Search for the cell housing the specified text and yield its [x, y] center coordinate. 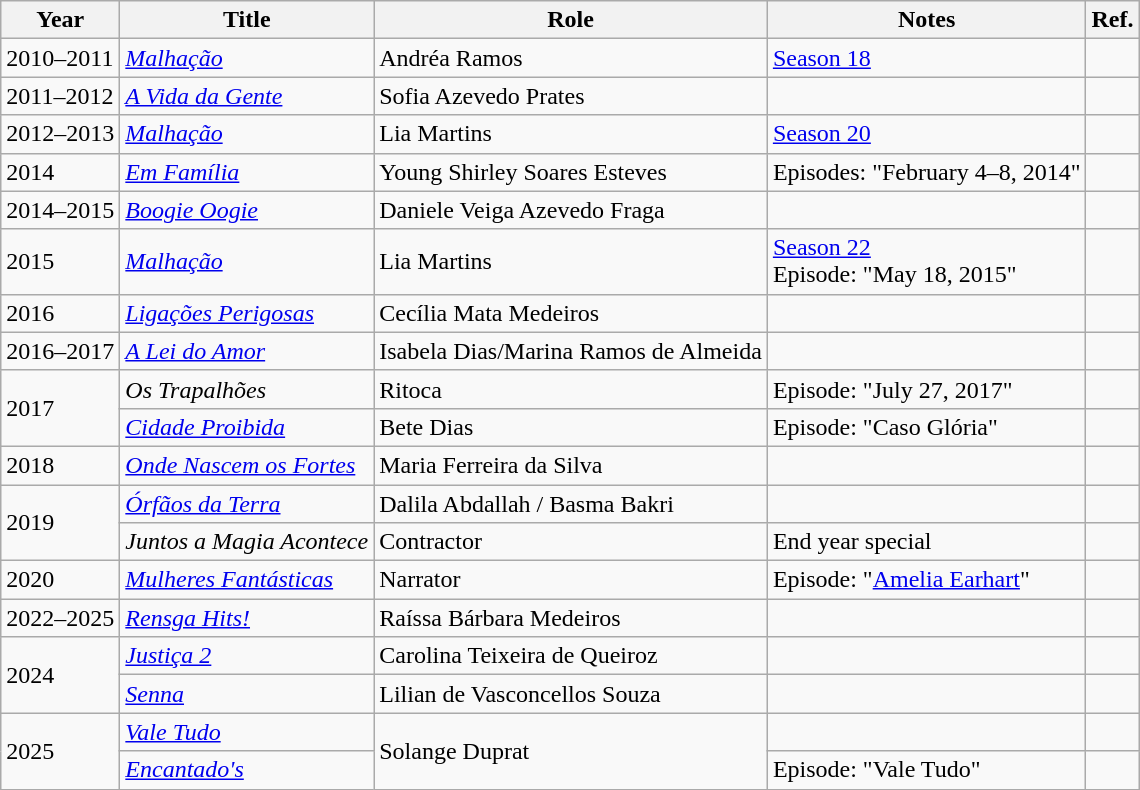
Cidade Proibida [247, 427]
Episode: "Caso Glória" [926, 427]
A Vida da Gente [247, 96]
2017 [60, 408]
Episode: "Vale Tudo" [926, 770]
Episodes: "February 4–8, 2014" [926, 172]
2024 [60, 675]
Cecília Mata Medeiros [571, 313]
Isabela Dias/Marina Ramos de Almeida [571, 351]
Órfãos da Terra [247, 503]
2020 [60, 580]
2019 [60, 522]
Contractor [571, 542]
Ritoca [571, 389]
2015 [60, 262]
Season 22 Episode: "May 18, 2015" [926, 262]
Lilian de Vasconcellos Souza [571, 694]
A Lei do Amor [247, 351]
Solange Duprat [571, 751]
Senna [247, 694]
Encantado's [247, 770]
2016 [60, 313]
Notes [926, 20]
Raíssa Bárbara Medeiros [571, 618]
Year [60, 20]
2011–2012 [60, 96]
Role [571, 20]
Carolina Teixeira de Queiroz [571, 656]
Maria Ferreira da Silva [571, 465]
Juntos a Magia Acontece [247, 542]
2012–2013 [60, 134]
Bete Dias [571, 427]
Rensga Hits! [247, 618]
Sofia Azevedo Prates [571, 96]
2025 [60, 751]
2010–2011 [60, 58]
2016–2017 [60, 351]
Os Trapalhões [247, 389]
Ligações Perigosas [247, 313]
Daniele Veiga Azevedo Fraga [571, 210]
Episode: "Amelia Earhart" [926, 580]
Andréa Ramos [571, 58]
Dalila Abdallah / Basma Bakri [571, 503]
Mulheres Fantásticas [247, 580]
End year special [926, 542]
Season 20 [926, 134]
Em Família [247, 172]
2014 [60, 172]
2018 [60, 465]
Episode: "July 27, 2017" [926, 389]
2014–2015 [60, 210]
Young Shirley Soares Esteves [571, 172]
2022–2025 [60, 618]
Narrator [571, 580]
Season 18 [926, 58]
Title [247, 20]
Vale Tudo [247, 732]
Ref. [1112, 20]
Boogie Oogie [247, 210]
Onde Nascem os Fortes [247, 465]
Justiça 2 [247, 656]
